Return the (X, Y) coordinate for the center point of the cell that contains the specified text.  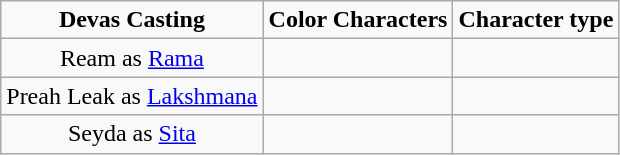
Color Characters (358, 20)
Character type (536, 20)
Devas Casting (132, 20)
Preah Leak as Lakshmana (132, 96)
Seyda as Sita (132, 134)
Ream as Rama (132, 58)
